Detect which cell encompasses the target text, then output its (x, y) center coordinate. 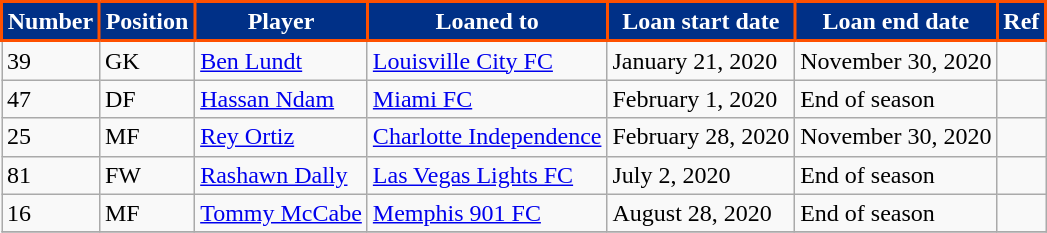
Loaned to (487, 22)
GK (146, 60)
16 (51, 213)
Louisville City FC (487, 60)
47 (51, 99)
25 (51, 137)
Position (146, 22)
FW (146, 175)
Hassan Ndam (282, 99)
81 (51, 175)
Tommy McCabe (282, 213)
Charlotte Independence (487, 137)
Loan start date (701, 22)
Las Vegas Lights FC (487, 175)
February 1, 2020 (701, 99)
39 (51, 60)
February 28, 2020 (701, 137)
DF (146, 99)
Loan end date (896, 22)
Rey Ortiz (282, 137)
July 2, 2020 (701, 175)
Player (282, 22)
January 21, 2020 (701, 60)
Number (51, 22)
Ref (1022, 22)
Ben Lundt (282, 60)
Memphis 901 FC (487, 213)
Miami FC (487, 99)
August 28, 2020 (701, 213)
Rashawn Dally (282, 175)
